Pinpoint the cell where the given text exists, returning its [x, y] midpoint coordinate. 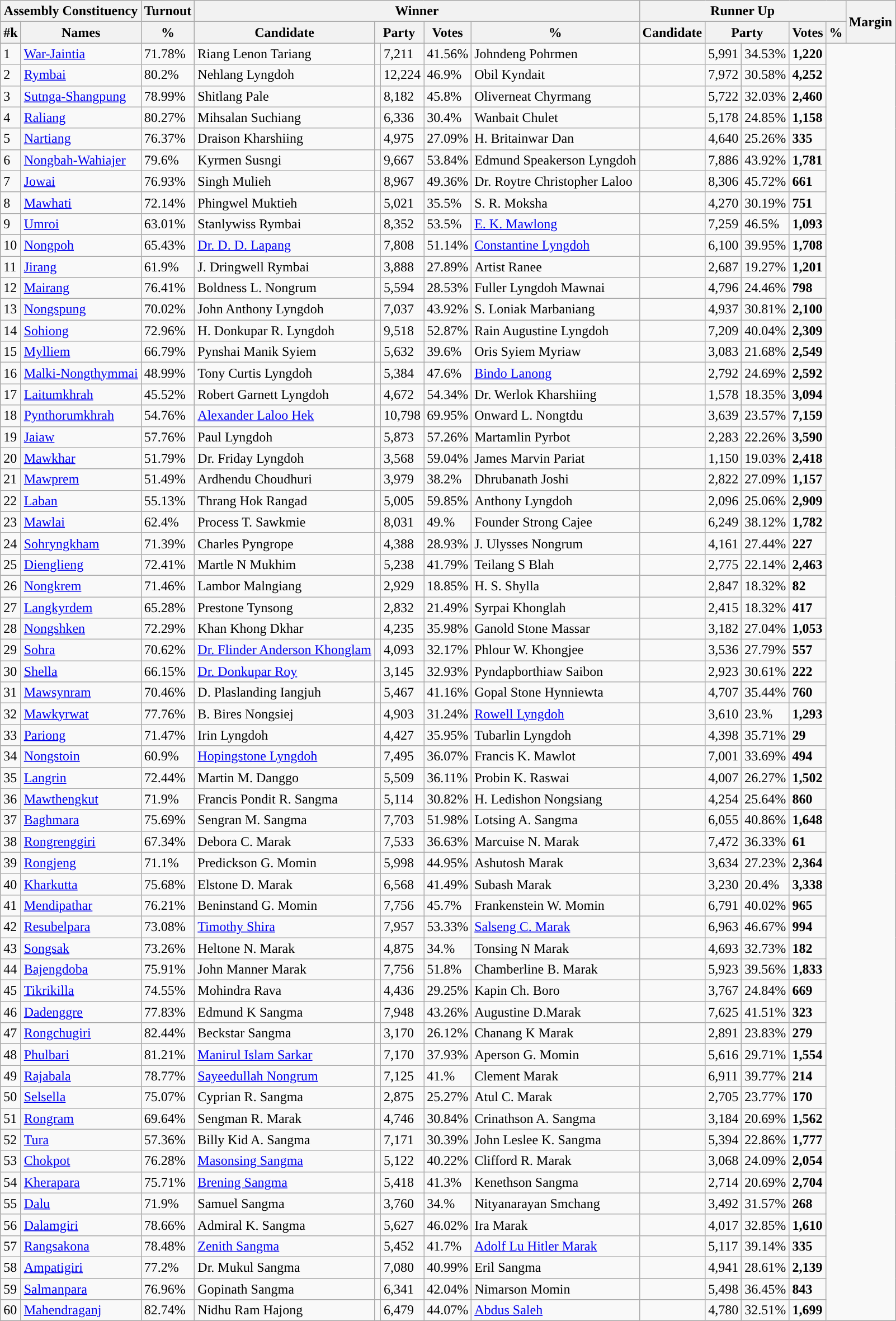
5,238 [403, 565]
24.46% [765, 288]
7,957 [403, 927]
3,610 [724, 714]
7,037 [403, 309]
Sayeedullah Nongrum [285, 1076]
53.5% [447, 224]
Zenith Sangma [285, 1246]
7 [11, 181]
19 [11, 437]
Dienglieng [81, 565]
75.07% [168, 1097]
27 [11, 607]
268 [808, 1204]
65.28% [168, 607]
Ashutosh Marak [555, 863]
32.51% [765, 1310]
47.6% [447, 373]
65.43% [168, 245]
Resubelpara [81, 927]
2,309 [808, 331]
Sohra [81, 650]
Nongkrem [81, 586]
51.14% [447, 245]
Shitlang Pale [285, 96]
7,808 [403, 245]
Dr. Flinder Anderson Khonglam [285, 650]
30.39% [447, 1140]
51.79% [168, 458]
Brening Sangma [285, 1182]
70.46% [168, 693]
6,479 [403, 1310]
21 [11, 479]
40 [11, 884]
48.99% [168, 373]
42.04% [447, 1289]
Atul C. Marak [555, 1097]
Elstone D. Marak [285, 884]
1,781 [808, 160]
Dadenggre [81, 1012]
Admiral K. Sangma [285, 1225]
6,100 [724, 245]
Sohryngkham [81, 543]
37.93% [447, 1055]
6,341 [403, 1289]
H. S. Shylla [555, 586]
J. Ulysses Nongrum [555, 543]
1,053 [808, 629]
52 [11, 1140]
Eril Sangma [555, 1267]
1,648 [808, 820]
35.98% [447, 629]
Kapin Ch. Boro [555, 991]
227 [808, 543]
29.71% [765, 1055]
Process T. Sawkmie [285, 522]
36.07% [447, 756]
78.99% [168, 96]
Nartiang [81, 139]
34.53% [765, 54]
3,568 [403, 458]
Langrin [81, 778]
2,687 [724, 267]
2,054 [808, 1161]
10,798 [403, 416]
77.83% [168, 1012]
Crinathson A. Sangma [555, 1118]
82.44% [168, 1033]
57.36% [168, 1140]
Tubarlin Lyngdoh [555, 735]
73.26% [168, 948]
46.5% [765, 224]
6,336 [403, 117]
5,005 [403, 501]
70.02% [168, 309]
Boldness L. Nongrum [285, 288]
Turnout [168, 11]
Nidhu Ram Hajong [285, 1310]
Abdus Saleh [555, 1310]
7,886 [724, 160]
30.82% [447, 799]
Mawhati [81, 203]
Mawthengkut [81, 799]
79.6% [168, 160]
Nongshken [81, 629]
54 [11, 1182]
Timothy Shira [285, 927]
20.4% [765, 884]
1,158 [808, 117]
59.04% [447, 458]
28 [11, 629]
49 [11, 1076]
7,625 [724, 1012]
4,388 [403, 543]
Chokpot [81, 1161]
Beninstand G. Momin [285, 905]
2,460 [808, 96]
5,632 [403, 352]
1,093 [808, 224]
1,157 [808, 479]
72.14% [168, 203]
4,640 [724, 139]
Tony Curtis Lyngdoh [285, 373]
Dr. Roytre Christopher Laloo [555, 181]
Riang Lenon Tariang [285, 54]
8,182 [403, 96]
4,903 [403, 714]
4,235 [403, 629]
Johndeng Pohrmen [555, 54]
10 [11, 245]
Obil Kyndait [555, 75]
1,150 [724, 458]
3,767 [724, 991]
5,509 [403, 778]
71.47% [168, 735]
11 [11, 267]
41.51% [765, 1012]
Rain Augustine Lyngdoh [555, 331]
Beckstar Sangma [285, 1033]
9 [11, 224]
45 [11, 991]
669 [808, 991]
4 [11, 117]
78.48% [168, 1246]
63.01% [168, 224]
5,178 [724, 117]
27.44% [765, 543]
39.56% [765, 970]
28.61% [765, 1267]
29.25% [447, 991]
9,518 [403, 331]
59.85% [447, 501]
24.09% [765, 1161]
57 [11, 1246]
John Anthony Lyngdoh [285, 309]
59 [11, 1289]
7,972 [724, 75]
1,293 [808, 714]
Dr. Mukul Sangma [285, 1267]
14 [11, 331]
27.23% [765, 863]
26.12% [447, 1033]
182 [808, 948]
2,139 [808, 1267]
75.71% [168, 1182]
Malki-Nongthymmai [81, 373]
7,948 [403, 1012]
John Leslee K. Sangma [555, 1140]
4,427 [403, 735]
6,963 [724, 927]
Names [81, 32]
8,352 [403, 224]
6,568 [403, 884]
5,122 [403, 1161]
Anthony Lyngdoh [555, 501]
Edmund Speakerson Lyngdoh [555, 160]
43 [11, 948]
71.39% [168, 543]
32.17% [447, 650]
4,796 [724, 288]
Raliang [81, 117]
5,991 [724, 54]
Draison Kharshiing [285, 139]
2,096 [724, 501]
71.46% [168, 586]
Sohiong [81, 331]
Martin M. Danggo [285, 778]
7,170 [403, 1055]
Martle N Mukhim [285, 565]
2,100 [808, 309]
51 [11, 1118]
4,270 [724, 203]
70.62% [168, 650]
1 [11, 54]
661 [808, 181]
417 [808, 607]
7,001 [724, 756]
3,068 [724, 1161]
843 [808, 1289]
Adolf Lu Hitler Marak [555, 1246]
5,384 [403, 373]
25.27% [447, 1097]
Tikrikilla [81, 991]
2,832 [403, 607]
Rongram [81, 1118]
33 [11, 735]
1,554 [808, 1055]
2,891 [724, 1033]
60 [11, 1310]
557 [808, 650]
82.74% [168, 1310]
Thrang Hok Rangad [285, 501]
72.96% [168, 331]
War-Jaintia [81, 54]
7,080 [403, 1267]
3,145 [403, 671]
30.84% [447, 1118]
46.02% [447, 1225]
4,941 [724, 1267]
22 [11, 501]
22.86% [765, 1140]
Runner Up [743, 11]
3,182 [724, 629]
47 [11, 1033]
27.04% [765, 629]
76.21% [168, 905]
Ira Marak [555, 1225]
7,209 [724, 331]
Bindo Lanong [555, 373]
36.11% [447, 778]
7,159 [808, 416]
3,639 [724, 416]
6,791 [724, 905]
24.69% [765, 373]
38 [11, 842]
Cyprian R. Sangma [285, 1097]
53.33% [447, 927]
J. Dringwell Rymbai [285, 267]
Rymbai [81, 75]
Prestone Tynsong [285, 607]
Selsella [81, 1097]
20 [11, 458]
54.76% [168, 416]
3,184 [724, 1118]
965 [808, 905]
35.71% [765, 735]
2,418 [808, 458]
76.37% [168, 139]
8,306 [724, 181]
8,031 [403, 522]
78.66% [168, 1225]
Tonsing N Marak [555, 948]
41.16% [447, 693]
Robert Garnett Lyngdoh [285, 394]
7,211 [403, 54]
Irin Lyngdoh [285, 735]
43.26% [447, 1012]
5,117 [724, 1246]
30.81% [765, 309]
41.79% [447, 565]
72.41% [168, 565]
1,782 [808, 522]
2,875 [403, 1097]
39.6% [447, 352]
44.95% [447, 863]
45.8% [447, 96]
860 [808, 799]
41.49% [447, 884]
2,792 [724, 373]
66.15% [168, 671]
1,777 [808, 1140]
Winner [417, 11]
Frankenstein W. Momin [555, 905]
Ganold Stone Massar [555, 629]
Mihsalan Suchiang [285, 117]
18.35% [765, 394]
Francis Pondit R. Sangma [285, 799]
Jirang [81, 267]
51.8% [447, 970]
16 [11, 373]
75.91% [168, 970]
52.87% [447, 331]
55.13% [168, 501]
1,502 [808, 778]
Langkyrdem [81, 607]
51.98% [447, 820]
Jowai [81, 181]
77.76% [168, 714]
5 [11, 139]
33.69% [765, 756]
25.26% [765, 139]
222 [808, 671]
1,610 [808, 1225]
18 [11, 416]
4,693 [724, 948]
Nongpoh [81, 245]
S. Loniak Marbaniang [555, 309]
279 [808, 1033]
Umroi [81, 224]
Aperson G. Momin [555, 1055]
30.4% [447, 117]
5,722 [724, 96]
4,007 [724, 778]
46.9% [447, 75]
6,911 [724, 1076]
67.34% [168, 842]
3,888 [403, 267]
Martamlin Pyrbot [555, 437]
2,822 [724, 479]
36.45% [765, 1289]
4,254 [724, 799]
Dr. Donkupar Roy [285, 671]
76.93% [168, 181]
23.% [765, 714]
22.26% [765, 437]
8,967 [403, 181]
Manirul Islam Sarkar [285, 1055]
Laitumkhrah [81, 394]
4,937 [724, 309]
323 [808, 1012]
Masonsing Sangma [285, 1161]
5,418 [403, 1182]
Gopal Stone Hynniewta [555, 693]
23.77% [765, 1097]
Salmanpara [81, 1289]
Rongrenggiri [81, 842]
2,283 [724, 437]
5,394 [724, 1140]
Ardhendu Choudhuri [285, 479]
Founder Strong Cajee [555, 522]
Kharkutta [81, 884]
2,909 [808, 501]
31.24% [447, 714]
John Manner Marak [285, 970]
21.68% [765, 352]
1,708 [808, 245]
Mylliem [81, 352]
Mawprem [81, 479]
58 [11, 1267]
4,875 [403, 948]
Samuel Sangma [285, 1204]
Sutnga-Shangpung [81, 96]
2,415 [724, 607]
38.12% [765, 522]
2,704 [808, 1182]
45.72% [765, 181]
75.68% [168, 884]
19.03% [765, 458]
30.19% [765, 203]
41.7% [447, 1246]
32.85% [765, 1225]
35.5% [447, 203]
69.64% [168, 1118]
13 [11, 309]
81.21% [168, 1055]
41.% [447, 1076]
46 [11, 1012]
Gopinath Sangma [285, 1289]
12 [11, 288]
77.2% [168, 1267]
31.57% [765, 1204]
Stanlywiss Rymbai [285, 224]
61.9% [168, 267]
Nityanarayan Smchang [555, 1204]
56 [11, 1225]
Hopingstone Lyngdoh [285, 756]
73.08% [168, 927]
24 [11, 543]
51.49% [168, 479]
Clement Marak [555, 1076]
39.14% [765, 1246]
7,171 [403, 1140]
Pariong [81, 735]
Mawsynram [81, 693]
12,224 [403, 75]
25 [11, 565]
E. K. Mawlong [555, 224]
Alexander Laloo Hek [285, 416]
5,923 [724, 970]
4,161 [724, 543]
60.9% [168, 756]
B. Bires Nongsiej [285, 714]
53.84% [447, 160]
5,873 [403, 437]
45.52% [168, 394]
Shella [81, 671]
4,975 [403, 139]
49.% [447, 522]
34 [11, 756]
2,775 [724, 565]
3,760 [403, 1204]
49.36% [447, 181]
Dr. D. D. Lapang [285, 245]
Mawkhar [81, 458]
27.89% [447, 267]
4,780 [724, 1310]
2,592 [808, 373]
45.7% [447, 905]
25.06% [765, 501]
6 [11, 160]
44.07% [447, 1310]
7,495 [403, 756]
798 [808, 288]
Artist Ranee [555, 267]
4,398 [724, 735]
40.02% [765, 905]
23.57% [765, 416]
74.55% [168, 991]
Billy Kid A. Sangma [285, 1140]
78.77% [168, 1076]
7,703 [403, 820]
2,847 [724, 586]
Constantine Lyngdoh [555, 245]
494 [808, 756]
Phlour W. Khongjee [555, 650]
Dalamgiri [81, 1225]
62.4% [168, 522]
41 [11, 905]
38.2% [447, 479]
3,492 [724, 1204]
5,021 [403, 203]
39 [11, 863]
3,230 [724, 884]
Chamberline B. Marak [555, 970]
Nongstoin [81, 756]
Mawlai [81, 522]
76.96% [168, 1289]
76.28% [168, 1161]
71.1% [168, 863]
32.73% [765, 948]
61 [808, 842]
35.44% [765, 693]
Paul Lyngdoh [285, 437]
3,170 [403, 1033]
57.76% [168, 437]
5,467 [403, 693]
1,699 [808, 1310]
Nehlang Lyngdoh [285, 75]
4,252 [808, 75]
7,259 [724, 224]
4,017 [724, 1225]
Rajabala [81, 1076]
48 [11, 1055]
Singh Mulieh [285, 181]
7,472 [724, 842]
2,364 [808, 863]
Mahendraganj [81, 1310]
Pyndapborthiaw Saibon [555, 671]
Charles Pyngrope [285, 543]
7,533 [403, 842]
Kyrmen Susngi [285, 160]
24.85% [765, 117]
8 [11, 203]
Assembly Constituency [70, 11]
5,998 [403, 863]
Rangsakona [81, 1246]
18.85% [447, 586]
994 [808, 927]
40.04% [765, 331]
Augustine D.Marak [555, 1012]
35.95% [447, 735]
3,094 [808, 394]
15 [11, 352]
James Marvin Pariat [555, 458]
Rowell Lyngdoh [555, 714]
42 [11, 927]
Subash Marak [555, 884]
1,833 [808, 970]
Edmund K Sangma [285, 1012]
30 [11, 671]
Syrpai Khonglah [555, 607]
26 [11, 586]
50 [11, 1097]
76.41% [168, 288]
75.69% [168, 820]
5,627 [403, 1225]
5,594 [403, 288]
46.67% [765, 927]
Lotsing A. Sangma [555, 820]
6,055 [724, 820]
Songsak [81, 948]
Nimarson Momin [555, 1289]
53 [11, 1161]
24.84% [765, 991]
1,220 [808, 54]
Heltone N. Marak [285, 948]
40.99% [447, 1267]
Nongspung [81, 309]
170 [808, 1097]
Sengman R. Marak [285, 1118]
30.61% [765, 671]
39.95% [765, 245]
1,578 [724, 394]
4,093 [403, 650]
1,562 [808, 1118]
41.56% [447, 54]
41.3% [447, 1182]
7,125 [403, 1076]
3 [11, 96]
69.95% [447, 416]
Dhrubanath Joshi [555, 479]
19.27% [765, 267]
5,498 [724, 1289]
40.86% [765, 820]
Mairang [81, 288]
26.27% [765, 778]
Mawkyrwat [81, 714]
54.34% [447, 394]
66.79% [168, 352]
760 [808, 693]
214 [808, 1076]
Bajengdoba [81, 970]
28.53% [447, 288]
Marcuise N. Marak [555, 842]
Oris Syiem Myriaw [555, 352]
Clifford R. Marak [555, 1161]
32 [11, 714]
Oliverneat Chyrmang [555, 96]
Ampatigiri [81, 1267]
2,705 [724, 1097]
Phingwel Muktieh [285, 203]
40.22% [447, 1161]
H. Britainwar Dan [555, 139]
Salseng C. Marak [555, 927]
23.83% [765, 1033]
23 [11, 522]
4,436 [403, 991]
H. Donkupar R. Lyngdoh [285, 331]
5,616 [724, 1055]
Jaiaw [81, 437]
Tura [81, 1140]
3,083 [724, 352]
36 [11, 799]
Mendipathar [81, 905]
35 [11, 778]
Kherapara [81, 1182]
Rongjeng [81, 863]
Phulbari [81, 1055]
Pynshai Manik Syiem [285, 352]
32.93% [447, 671]
Laban [81, 501]
31 [11, 693]
32.03% [765, 96]
Wanbait Chulet [555, 117]
Baghmara [81, 820]
27.79% [765, 650]
751 [808, 203]
Debora C. Marak [285, 842]
36.63% [447, 842]
3,979 [403, 479]
17 [11, 394]
Kenethson Sangma [555, 1182]
Onward L. Nongtdu [555, 416]
Dr. Friday Lyngdoh [285, 458]
5,452 [403, 1246]
1,201 [808, 267]
39.77% [765, 1076]
36.33% [765, 842]
Dalu [81, 1204]
82 [808, 586]
Chanang K Marak [555, 1033]
71.78% [168, 54]
3,536 [724, 650]
Lambor Malngiang [285, 586]
80.2% [168, 75]
9,667 [403, 160]
Margin [870, 22]
Dr. Werlok Kharshiing [555, 394]
4,746 [403, 1118]
21.49% [447, 607]
44 [11, 970]
80.27% [168, 117]
37 [11, 820]
72.29% [168, 629]
2,923 [724, 671]
2,714 [724, 1182]
2,929 [403, 586]
Teilang S Blah [555, 565]
2,463 [808, 565]
H. Ledishon Nongsiang [555, 799]
2,549 [808, 352]
Pynthorumkhrah [81, 416]
25.64% [765, 799]
3,338 [808, 884]
72.44% [168, 778]
4,707 [724, 693]
3,590 [808, 437]
Nongbah-Wahiajer [81, 160]
4,672 [403, 394]
5,114 [403, 799]
Mohindra Rava [285, 991]
22.14% [765, 565]
28.93% [447, 543]
57.26% [447, 437]
Fuller Lyngdoh Mawnai [555, 288]
3,634 [724, 863]
6,249 [724, 522]
2 [11, 75]
Khan Khong Dkhar [285, 629]
Probin K. Raswai [555, 778]
D. Plaslanding Iangjuh [285, 693]
Predickson G. Momin [285, 863]
Francis K. Mawlot [555, 756]
Rongchugiri [81, 1033]
30.58% [765, 75]
#k [11, 32]
Sengran M. Sangma [285, 820]
S. R. Moksha [555, 203]
55 [11, 1204]
